Extract the (x, y) coordinate from the center of the cell holding the provided text.  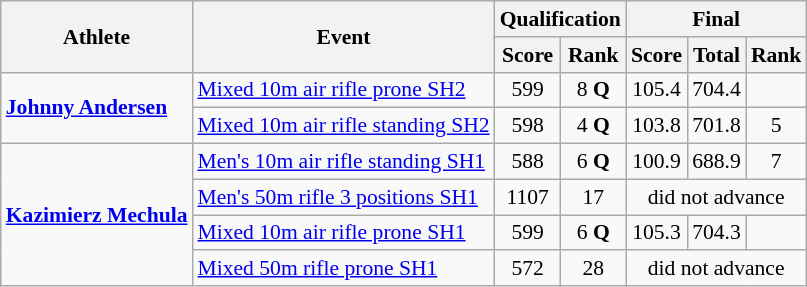
572 (528, 269)
Final (716, 19)
8 Q (594, 90)
4 Q (594, 126)
Event (343, 36)
701.8 (716, 126)
1107 (528, 197)
704.4 (716, 90)
100.9 (656, 162)
588 (528, 162)
598 (528, 126)
Men's 50m rifle 3 positions SH1 (343, 197)
Men's 10m air rifle standing SH1 (343, 162)
28 (594, 269)
Mixed 10m air rifle prone SH2 (343, 90)
Mixed 50m rifle prone SH1 (343, 269)
105.3 (656, 233)
704.3 (716, 233)
Mixed 10m air rifle prone SH1 (343, 233)
5 (776, 126)
688.9 (716, 162)
7 (776, 162)
Athlete (97, 36)
Kazimierz Mechula (97, 215)
Qualification (560, 19)
103.8 (656, 126)
105.4 (656, 90)
Johnny Andersen (97, 108)
Mixed 10m air rifle standing SH2 (343, 126)
Total (716, 55)
17 (594, 197)
